Extract the (x, y) coordinate from the center of the cell holding the provided text.  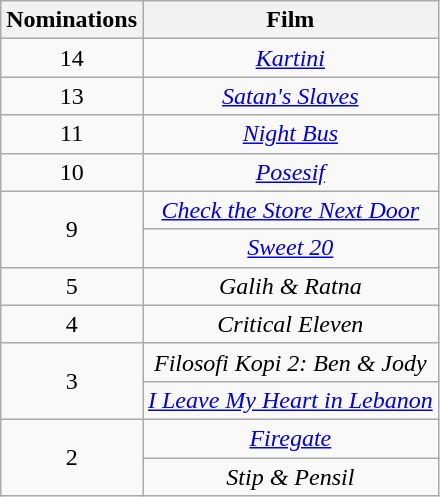
10 (72, 172)
Firegate (290, 438)
Night Bus (290, 134)
Filosofi Kopi 2: Ben & Jody (290, 362)
Critical Eleven (290, 324)
Kartini (290, 58)
Check the Store Next Door (290, 210)
3 (72, 381)
Satan's Slaves (290, 96)
Nominations (72, 20)
I Leave My Heart in Lebanon (290, 400)
Galih & Ratna (290, 286)
13 (72, 96)
5 (72, 286)
Film (290, 20)
14 (72, 58)
11 (72, 134)
Stip & Pensil (290, 477)
9 (72, 229)
2 (72, 457)
Sweet 20 (290, 248)
Posesif (290, 172)
4 (72, 324)
